Provide the (X, Y) coordinate of the cell's center where the given text is located.  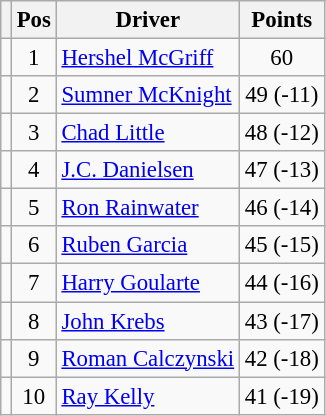
Sumner McKnight (148, 95)
10 (34, 396)
46 (-14) (282, 208)
Driver (148, 20)
6 (34, 245)
Ruben Garcia (148, 245)
Chad Little (148, 133)
7 (34, 283)
45 (-15) (282, 245)
3 (34, 133)
Ron Rainwater (148, 208)
47 (-13) (282, 170)
J.C. Danielsen (148, 170)
Pos (34, 20)
49 (-11) (282, 95)
Harry Goularte (148, 283)
44 (-16) (282, 283)
John Krebs (148, 321)
Points (282, 20)
4 (34, 170)
Ray Kelly (148, 396)
48 (-12) (282, 133)
Hershel McGriff (148, 58)
42 (-18) (282, 358)
Roman Calczynski (148, 358)
2 (34, 95)
8 (34, 321)
60 (282, 58)
9 (34, 358)
5 (34, 208)
41 (-19) (282, 396)
1 (34, 58)
43 (-17) (282, 321)
